Return [X, Y] of the center of cell containing provided text 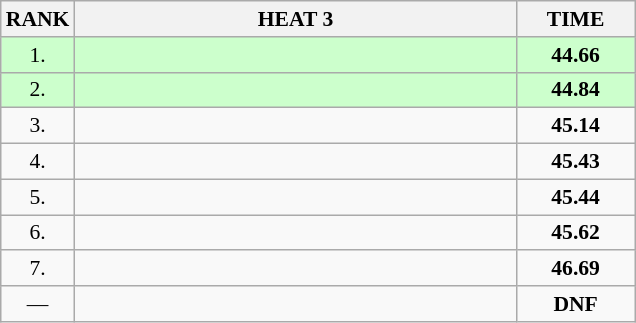
3. [38, 126]
44.84 [576, 90]
TIME [576, 19]
7. [38, 269]
HEAT 3 [295, 19]
2. [38, 90]
— [38, 304]
DNF [576, 304]
45.43 [576, 162]
45.62 [576, 233]
6. [38, 233]
45.44 [576, 197]
46.69 [576, 269]
4. [38, 162]
1. [38, 55]
45.14 [576, 126]
5. [38, 197]
44.66 [576, 55]
RANK [38, 19]
